Capture the cell that displays the provided text and extract its [X, Y] central coordinate. 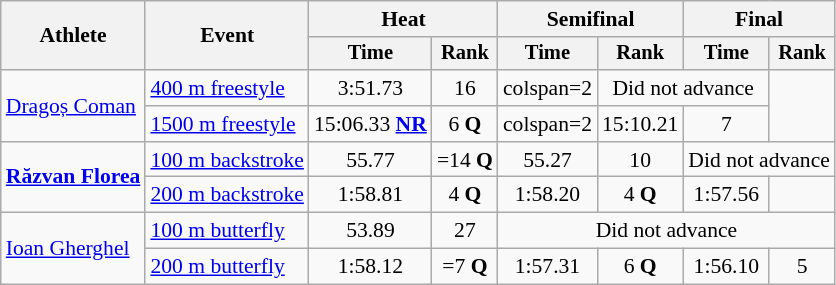
1:57.56 [726, 195]
1500 m freestyle [227, 124]
10 [640, 160]
Semifinal [590, 19]
Athlete [74, 36]
Event [227, 36]
400 m freestyle [227, 88]
1:57.31 [548, 267]
1:58.20 [548, 195]
1:56.10 [726, 267]
55.77 [370, 160]
Răzvan Florea [74, 178]
53.89 [370, 231]
Ioan Gherghel [74, 248]
200 m butterfly [227, 267]
1:58.81 [370, 195]
3:51.73 [370, 88]
15:10.21 [640, 124]
=7 Q [465, 267]
16 [465, 88]
100 m butterfly [227, 231]
200 m backstroke [227, 195]
Heat [404, 19]
27 [465, 231]
100 m backstroke [227, 160]
=14 Q [465, 160]
5 [802, 267]
15:06.33 NR [370, 124]
Dragoș Coman [74, 106]
1:58.12 [370, 267]
55.27 [548, 160]
7 [726, 124]
Final [759, 19]
